Output the (X, Y) coordinate of the center of the cell containing the given text.  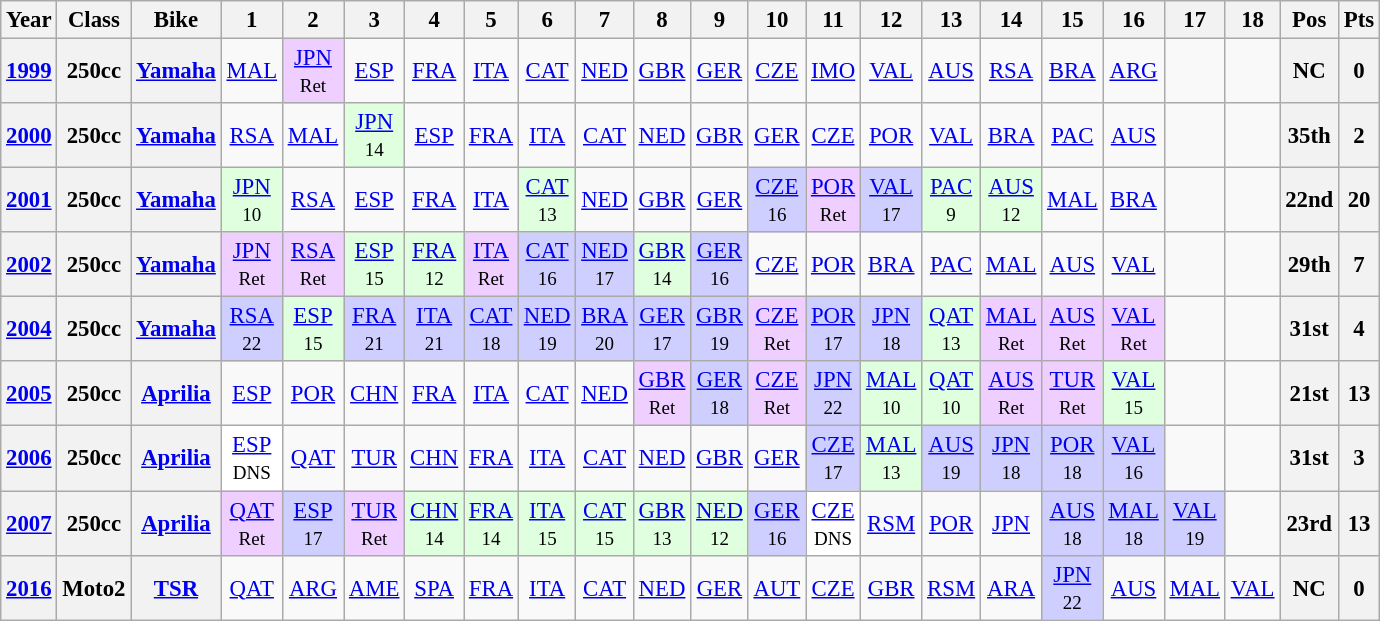
GBR13 (662, 524)
2002 (29, 264)
20 (1360, 200)
2016 (29, 588)
Class (94, 20)
5 (492, 20)
AUSRet (1072, 330)
GBR Ret (662, 394)
CAT16 (546, 264)
12 (892, 20)
MAL 10 (892, 394)
2001 (29, 200)
POR 18 (1072, 458)
CAT18 (492, 330)
1999 (29, 72)
AUT (776, 588)
CZEDNS (834, 524)
AUS18 (1072, 524)
2007 (29, 524)
GER17 (662, 330)
SPA (434, 588)
2005 (29, 394)
23rd (1310, 524)
ARA (1010, 588)
6 (546, 20)
CZERet (776, 330)
JPN 22 (834, 394)
MAL 13 (892, 458)
FRA12 (434, 264)
VAL17 (892, 200)
2000 (29, 136)
AUS 19 (952, 458)
CHN14 (434, 524)
QAT13 (952, 330)
1 (252, 20)
VALRet (1134, 330)
JPN 18 (1010, 458)
GBR19 (720, 330)
GER 18 (720, 394)
35th (1310, 136)
ESPDNS (252, 458)
CZE Ret (776, 394)
FRA21 (374, 330)
18 (1252, 20)
PAC9 (952, 200)
TUR Ret (1072, 394)
AUS12 (1010, 200)
POR17 (834, 330)
Pos (1310, 20)
TUR (374, 458)
2006 (29, 458)
NED17 (604, 264)
AME (374, 588)
GBR14 (662, 264)
IMO (834, 72)
Moto2 (94, 588)
11 (834, 20)
JPN22 (1072, 588)
QAT 10 (952, 394)
AUS Ret (1010, 394)
TURRet (374, 524)
JPN10 (252, 200)
MALRet (1010, 330)
RSARet (312, 264)
VAL 16 (1134, 458)
BRA20 (604, 330)
10 (776, 20)
16 (1134, 20)
21st (1310, 394)
RSA22 (252, 330)
NED19 (546, 330)
MAL18 (1134, 524)
2004 (29, 330)
17 (1194, 20)
CZE 17 (834, 458)
14 (1010, 20)
JPN14 (374, 136)
VAL 15 (1134, 394)
JPN18 (892, 330)
8 (662, 20)
ITARet (492, 264)
NED12 (720, 524)
ESP17 (312, 524)
15 (1072, 20)
VAL19 (1194, 524)
9 (720, 20)
ITA15 (546, 524)
PORRet (834, 200)
CAT13 (546, 200)
JPN (1010, 524)
FRA14 (492, 524)
ITA21 (434, 330)
Year (29, 20)
TSR (176, 588)
Bike (176, 20)
29th (1310, 264)
CZE16 (776, 200)
QATRet (252, 524)
Pts (1360, 20)
CAT15 (604, 524)
22nd (1310, 200)
